Search for the cell housing the specified text and yield its [X, Y] center coordinate. 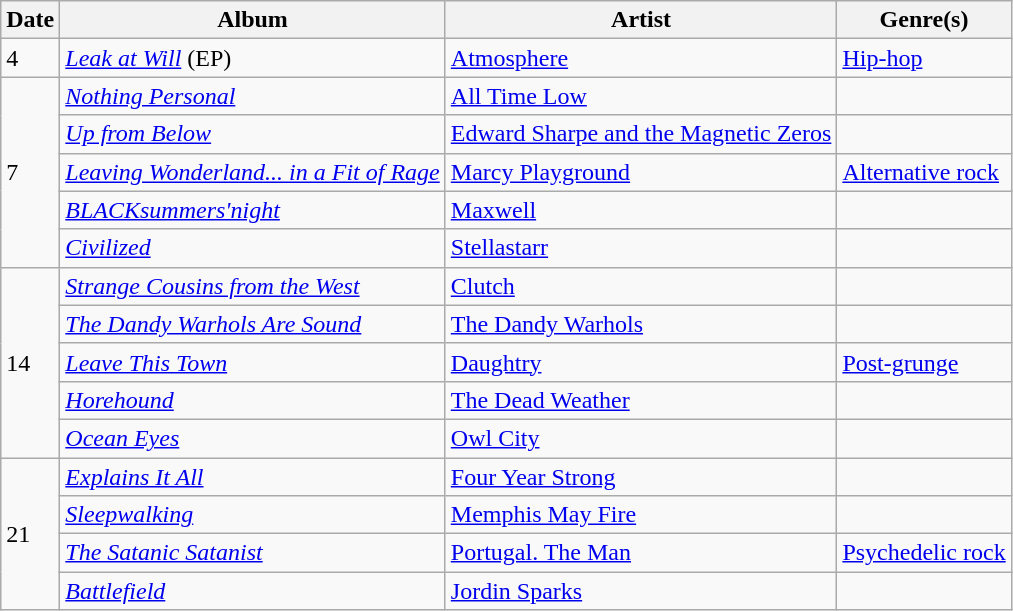
Album [252, 20]
Ocean Eyes [252, 438]
Edward Sharpe and the Magnetic Zeros [641, 134]
Leave This Town [252, 362]
Four Year Strong [641, 477]
7 [30, 172]
The Dandy Warhols [641, 324]
Memphis May Fire [641, 515]
14 [30, 362]
Battlefield [252, 591]
Sleepwalking [252, 515]
Atmosphere [641, 58]
The Satanic Satanist [252, 553]
Hip-hop [924, 58]
Clutch [641, 286]
Leak at Will (EP) [252, 58]
21 [30, 534]
4 [30, 58]
Alternative rock [924, 172]
Date [30, 20]
Nothing Personal [252, 96]
All Time Low [641, 96]
Explains It All [252, 477]
The Dandy Warhols Are Sound [252, 324]
Civilized [252, 248]
Maxwell [641, 210]
Leaving Wonderland... in a Fit of Rage [252, 172]
Owl City [641, 438]
Strange Cousins from the West [252, 286]
The Dead Weather [641, 400]
BLACKsummers'night [252, 210]
Post-grunge [924, 362]
Horehound [252, 400]
Up from Below [252, 134]
Daughtry [641, 362]
Portugal. The Man [641, 553]
Stellastarr [641, 248]
Marcy Playground [641, 172]
Psychedelic rock [924, 553]
Jordin Sparks [641, 591]
Artist [641, 20]
Genre(s) [924, 20]
